Extract the [X, Y] coordinate from the center of the cell holding the provided text.  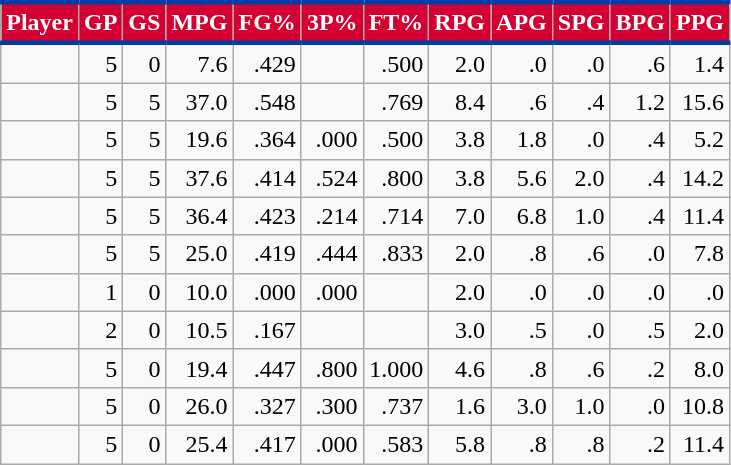
1 [100, 292]
1.4 [700, 63]
.548 [267, 102]
37.0 [200, 102]
PPG [700, 22]
36.4 [200, 216]
25.4 [200, 444]
.214 [332, 216]
.423 [267, 216]
1.000 [396, 368]
.524 [332, 178]
10.5 [200, 330]
7.6 [200, 63]
.417 [267, 444]
BPG [640, 22]
25.0 [200, 254]
.833 [396, 254]
.414 [267, 178]
SPG [581, 22]
1.8 [522, 140]
.444 [332, 254]
FG% [267, 22]
7.0 [460, 216]
.769 [396, 102]
GP [100, 22]
5.2 [700, 140]
1.6 [460, 406]
19.4 [200, 368]
.364 [267, 140]
8.0 [700, 368]
RPG [460, 22]
FT% [396, 22]
5.6 [522, 178]
4.6 [460, 368]
.583 [396, 444]
.300 [332, 406]
.447 [267, 368]
GS [144, 22]
37.6 [200, 178]
3P% [332, 22]
6.8 [522, 216]
2 [100, 330]
5.8 [460, 444]
MPG [200, 22]
.327 [267, 406]
1.2 [640, 102]
19.6 [200, 140]
8.4 [460, 102]
APG [522, 22]
.714 [396, 216]
.419 [267, 254]
14.2 [700, 178]
.167 [267, 330]
.429 [267, 63]
26.0 [200, 406]
7.8 [700, 254]
10.8 [700, 406]
.737 [396, 406]
15.6 [700, 102]
Player [40, 22]
10.0 [200, 292]
